Pinpoint the cell where the given text exists, returning its [X, Y] midpoint coordinate. 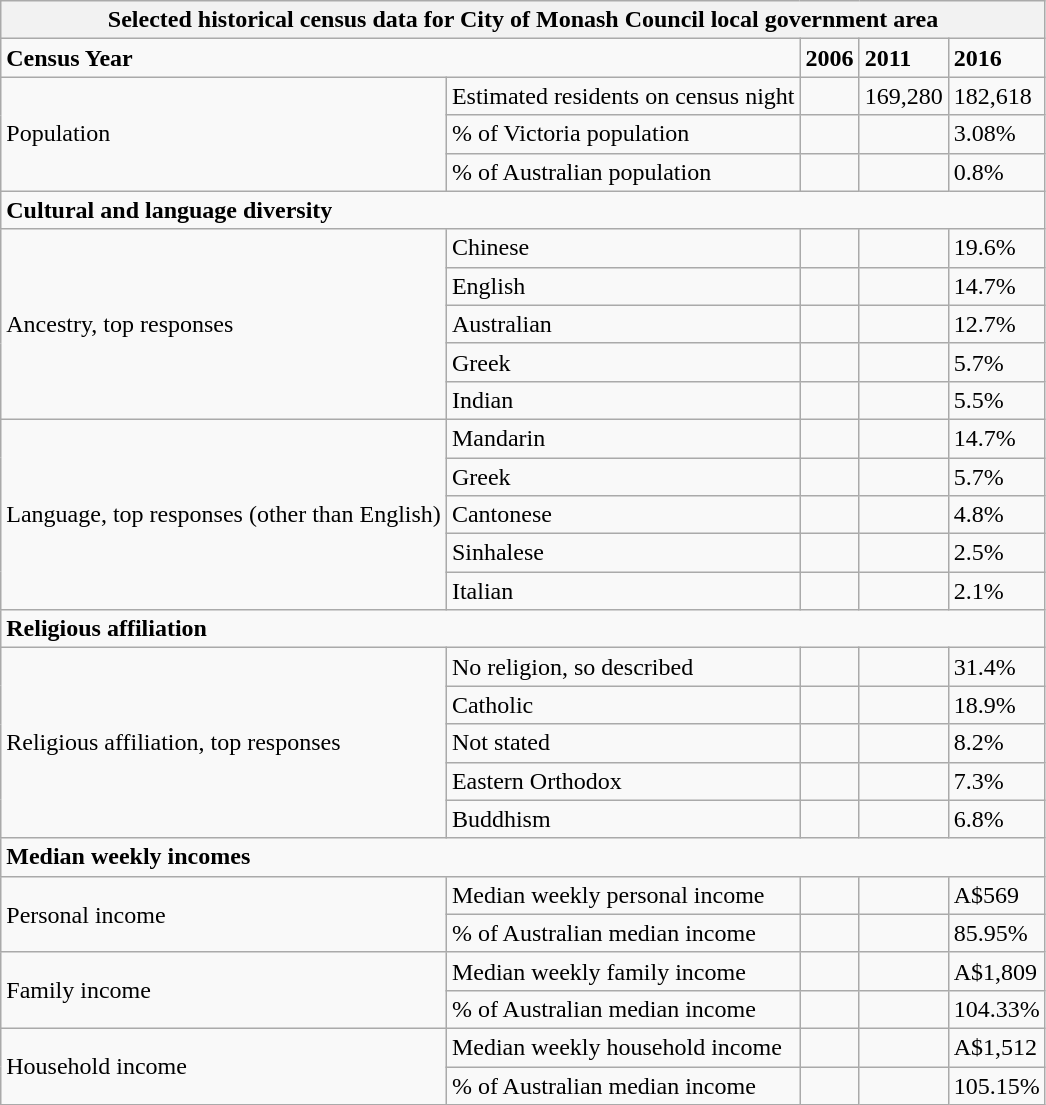
Sinhalese [623, 553]
% of Victoria population [623, 134]
Eastern Orthodox [623, 781]
Cultural and language diversity [523, 210]
169,280 [904, 96]
Buddhism [623, 819]
3.08% [996, 134]
Mandarin [623, 438]
No religion, so described [623, 667]
2011 [904, 58]
% of Australian population [623, 172]
A$1,809 [996, 971]
Australian [623, 324]
2016 [996, 58]
5.5% [996, 400]
Selected historical census data for City of Monash Council local government area [523, 20]
Personal income [224, 914]
Religious affiliation [523, 629]
A$569 [996, 895]
0.8% [996, 172]
Median weekly family income [623, 971]
19.6% [996, 248]
Language, top responses (other than English) [224, 514]
Cantonese [623, 515]
Religious affiliation, top responses [224, 743]
Not stated [623, 743]
Estimated residents on census night [623, 96]
Ancestry, top responses [224, 324]
Median weekly incomes [523, 857]
Median weekly personal income [623, 895]
Population [224, 134]
Catholic [623, 705]
6.8% [996, 819]
Census Year [400, 58]
31.4% [996, 667]
18.9% [996, 705]
Family income [224, 990]
A$1,512 [996, 1047]
Median weekly household income [623, 1047]
2.1% [996, 591]
2.5% [996, 553]
2006 [830, 58]
182,618 [996, 96]
Italian [623, 591]
4.8% [996, 515]
104.33% [996, 1009]
12.7% [996, 324]
85.95% [996, 933]
8.2% [996, 743]
Chinese [623, 248]
English [623, 286]
7.3% [996, 781]
Indian [623, 400]
105.15% [996, 1085]
Household income [224, 1066]
